Search for the cell housing the specified text and yield its (X, Y) center coordinate. 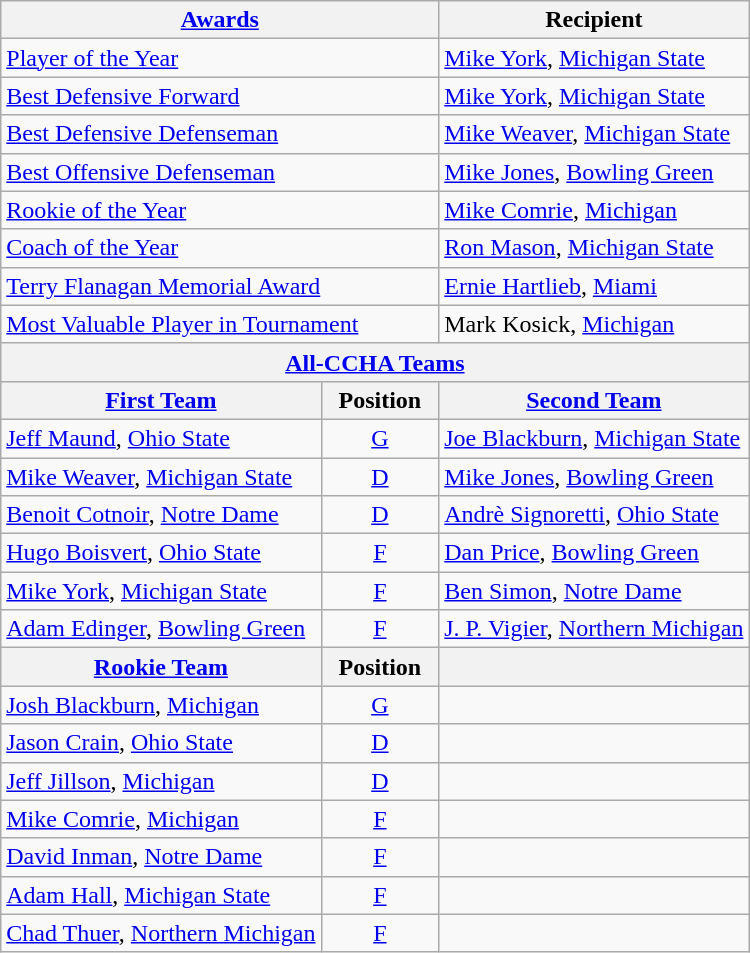
Joe Blackburn, Michigan State (594, 438)
Rookie of the Year (220, 210)
Jason Crain, Ohio State (161, 743)
Player of the Year (220, 58)
All-CCHA Teams (375, 362)
Adam Hall, Michigan State (161, 895)
Dan Price, Bowling Green (594, 553)
Best Defensive Defenseman (220, 134)
Andrè Signoretti, Ohio State (594, 515)
Josh Blackburn, Michigan (161, 705)
J. P. Vigier, Northern Michigan (594, 629)
Second Team (594, 400)
Benoit Cotnoir, Notre Dame (161, 515)
David Inman, Notre Dame (161, 857)
Coach of the Year (220, 248)
Chad Thuer, Northern Michigan (161, 933)
Jeff Jillson, Michigan (161, 781)
First Team (161, 400)
Terry Flanagan Memorial Award (220, 286)
Ernie Hartlieb, Miami (594, 286)
Best Defensive Forward (220, 96)
Hugo Boisvert, Ohio State (161, 553)
Most Valuable Player in Tournament (220, 324)
Best Offensive Defenseman (220, 172)
Ron Mason, Michigan State (594, 248)
Awards (220, 20)
Adam Edinger, Bowling Green (161, 629)
Jeff Maund, Ohio State (161, 438)
Rookie Team (161, 667)
Recipient (594, 20)
Ben Simon, Notre Dame (594, 591)
Mark Kosick, Michigan (594, 324)
